For the text-containing cell, return its midpoint in (X, Y) coordinate format. 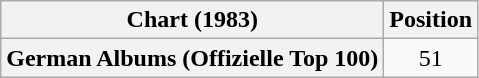
Chart (1983) (192, 20)
Position (431, 20)
German Albums (Offizielle Top 100) (192, 58)
51 (431, 58)
